Return [x, y] of the center of cell containing provided text 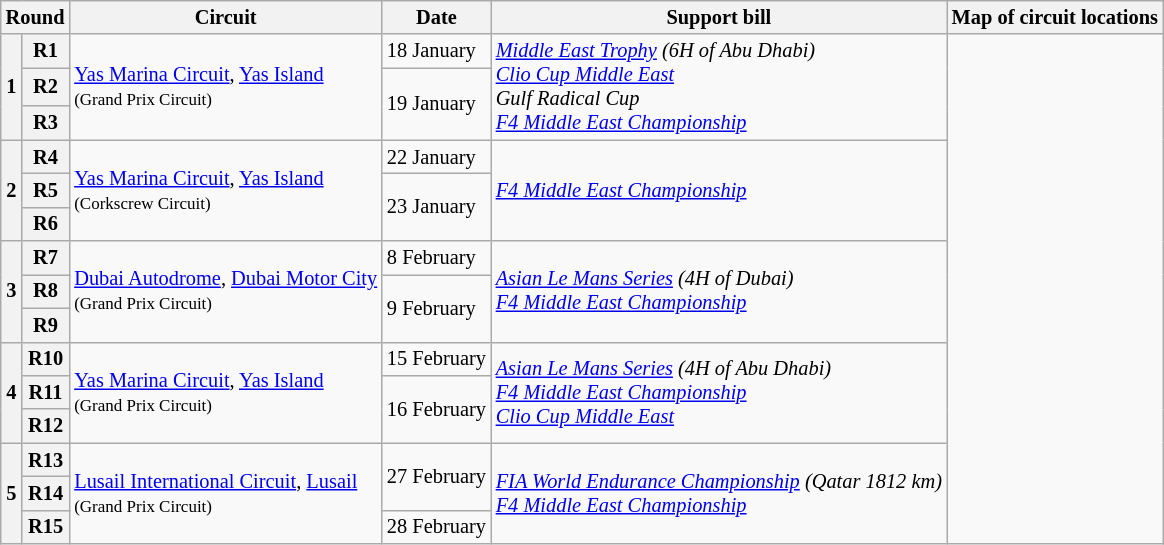
R6 [46, 224]
27 February [436, 476]
19 January [436, 104]
Date [436, 17]
R4 [46, 157]
4 [12, 392]
2 [12, 190]
5 [12, 494]
Support bill [719, 17]
28 February [436, 527]
R12 [46, 426]
R11 [46, 392]
1 [12, 87]
F4 Middle East Championship [719, 190]
3 [12, 292]
Map of circuit locations [1055, 17]
22 January [436, 157]
R10 [46, 359]
FIA World Endurance Championship (Qatar 1812 km)F4 Middle East Championship [719, 494]
Asian Le Mans Series (4H of Dubai)F4 Middle East Championship [719, 292]
Asian Le Mans Series (4H of Abu Dhabi)F4 Middle East ChampionshipClio Cup Middle East [719, 392]
R14 [46, 493]
Lusail International Circuit, Lusail(Grand Prix Circuit) [226, 494]
18 January [436, 51]
8 February [436, 258]
R7 [46, 258]
Dubai Autodrome, Dubai Motor City(Grand Prix Circuit) [226, 292]
23 January [436, 206]
R2 [46, 87]
Circuit [226, 17]
16 February [436, 408]
Yas Marina Circuit, Yas Island(Corkscrew Circuit) [226, 190]
Round [36, 17]
R9 [46, 325]
9 February [436, 308]
R13 [46, 460]
R5 [46, 190]
R8 [46, 291]
R1 [46, 51]
15 February [436, 359]
Middle East Trophy (6H of Abu Dhabi)Clio Cup Middle EastGulf Radical CupF4 Middle East Championship [719, 87]
R15 [46, 527]
R3 [46, 123]
